Extract the [x, y] coordinate from the center of the cell holding the provided text.  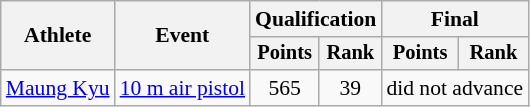
Final [454, 19]
Qualification [316, 19]
Event [182, 36]
did not advance [454, 88]
39 [350, 88]
565 [284, 88]
10 m air pistol [182, 88]
Maung Kyu [58, 88]
Athlete [58, 36]
